Output the (X, Y) coordinate of the center of the cell containing the given text.  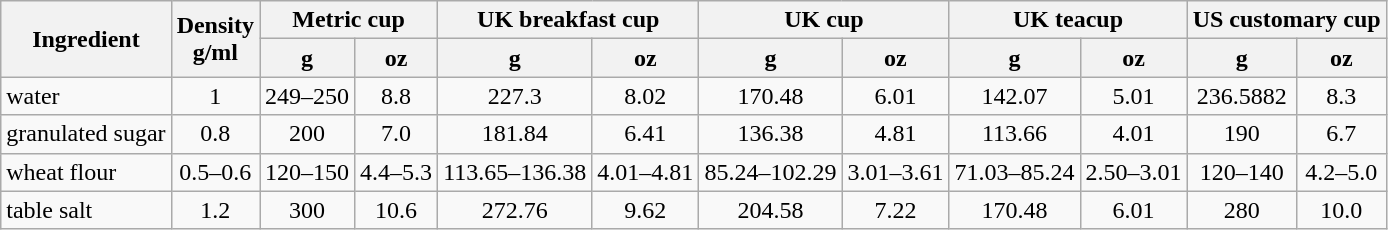
204.58 (770, 210)
7.22 (896, 210)
113.66 (1014, 134)
227.3 (515, 96)
8.02 (646, 96)
1.2 (215, 210)
2.50–3.01 (1134, 172)
Densityg/ml (215, 39)
200 (308, 134)
280 (1242, 210)
4.4–5.3 (396, 172)
US customary cup (1286, 20)
UK cup (824, 20)
181.84 (515, 134)
120–150 (308, 172)
6.7 (1341, 134)
3.01–3.61 (896, 172)
249–250 (308, 96)
4.01 (1134, 134)
272.76 (515, 210)
10.0 (1341, 210)
142.07 (1014, 96)
4.2–5.0 (1341, 172)
4.81 (896, 134)
136.38 (770, 134)
9.62 (646, 210)
6.41 (646, 134)
Metric cup (349, 20)
8.8 (396, 96)
190 (1242, 134)
water (86, 96)
71.03–85.24 (1014, 172)
1 (215, 96)
5.01 (1134, 96)
300 (308, 210)
0.8 (215, 134)
0.5–0.6 (215, 172)
10.6 (396, 210)
7.0 (396, 134)
4.01–4.81 (646, 172)
table salt (86, 210)
UK breakfast cup (568, 20)
120–140 (1242, 172)
Ingredient (86, 39)
85.24–102.29 (770, 172)
8.3 (1341, 96)
UK teacup (1068, 20)
wheat flour (86, 172)
113.65–136.38 (515, 172)
granulated sugar (86, 134)
236.5882 (1242, 96)
